Search for the cell housing the specified text and yield its [X, Y] center coordinate. 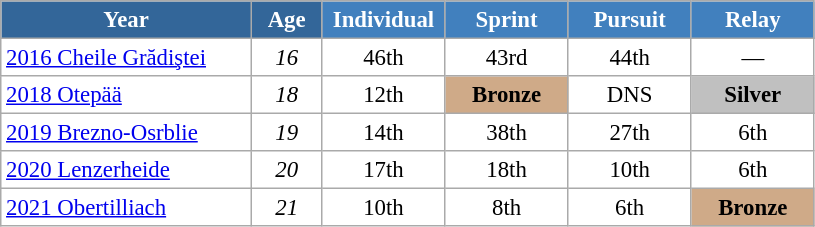
44th [630, 58]
8th [506, 208]
17th [384, 170]
Silver [752, 95]
27th [630, 133]
Sprint [506, 20]
18 [286, 95]
19 [286, 133]
Year [126, 20]
2020 Lenzerheide [126, 170]
43rd [506, 58]
21 [286, 208]
46th [384, 58]
2016 Cheile Grădiştei [126, 58]
2018 Otepää [126, 95]
Pursuit [630, 20]
20 [286, 170]
Individual [384, 20]
DNS [630, 95]
— [752, 58]
14th [384, 133]
18th [506, 170]
2019 Brezno-Osrblie [126, 133]
Relay [752, 20]
Age [286, 20]
12th [384, 95]
38th [506, 133]
16 [286, 58]
2021 Obertilliach [126, 208]
